For the text-containing cell, return its midpoint in [x, y] coordinate format. 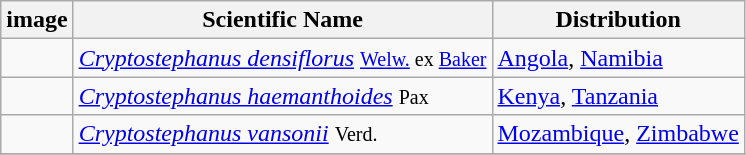
Cryptostephanus vansonii Verd. [282, 134]
Scientific Name [282, 20]
Kenya, Tanzania [618, 96]
Angola, Namibia [618, 58]
Cryptostephanus haemanthoides Pax [282, 96]
image [37, 20]
Distribution [618, 20]
Cryptostephanus densiflorus Welw. ex Baker [282, 58]
Mozambique, Zimbabwe [618, 134]
